Return [X, Y] of the center of cell containing provided text 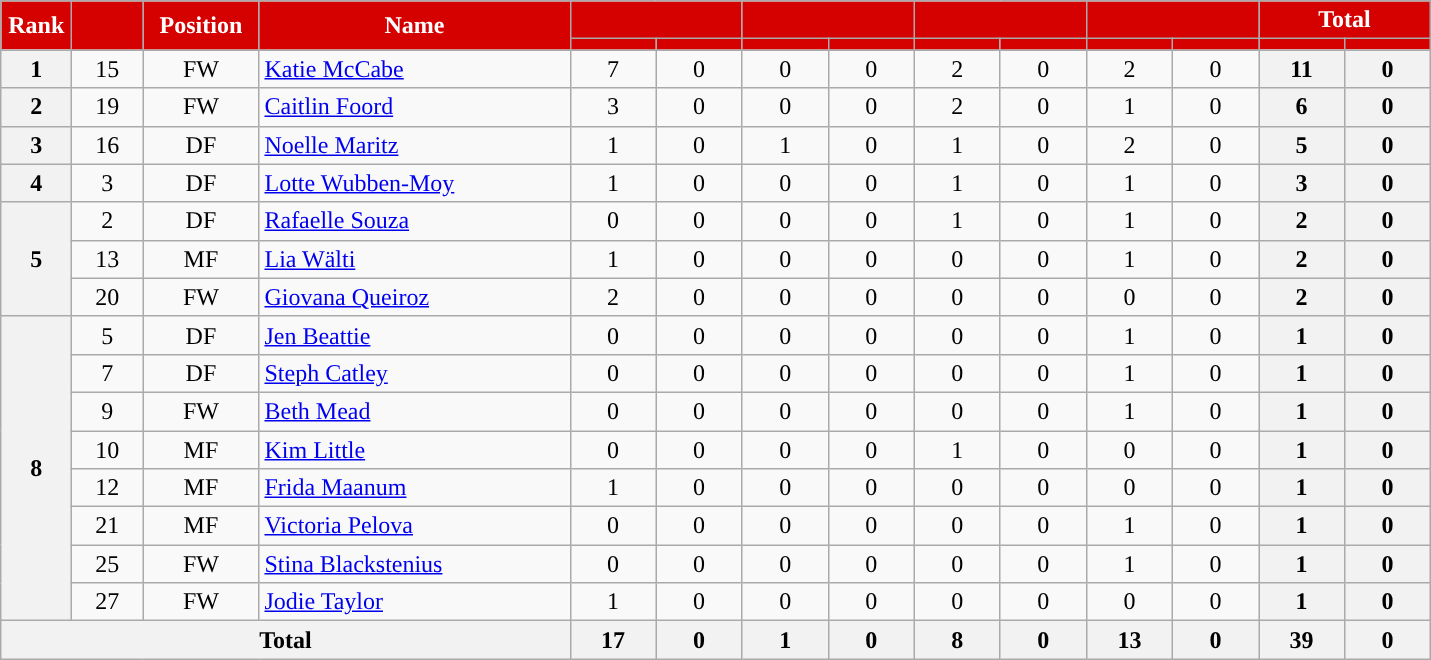
Frida Maanum [414, 488]
Stina Blackstenius [414, 564]
Jodie Taylor [414, 602]
39 [1301, 640]
Rafaelle Souza [414, 221]
Lotte Wubben-Moy [414, 183]
19 [108, 107]
Noelle Maritz [414, 145]
Position [201, 26]
Name [414, 26]
10 [108, 449]
Steph Catley [414, 373]
Katie McCabe [414, 69]
15 [108, 69]
9 [108, 411]
27 [108, 602]
Caitlin Foord [414, 107]
6 [1301, 107]
17 [613, 640]
Jen Beattie [414, 335]
20 [108, 297]
Victoria Pelova [414, 526]
4 [36, 183]
Rank [36, 26]
Kim Little [414, 449]
16 [108, 145]
Beth Mead [414, 411]
25 [108, 564]
Giovana Queiroz [414, 297]
11 [1301, 69]
21 [108, 526]
12 [108, 488]
Lia Wälti [414, 259]
